From the cell containing the given text, extract its center point as [x, y] coordinate. 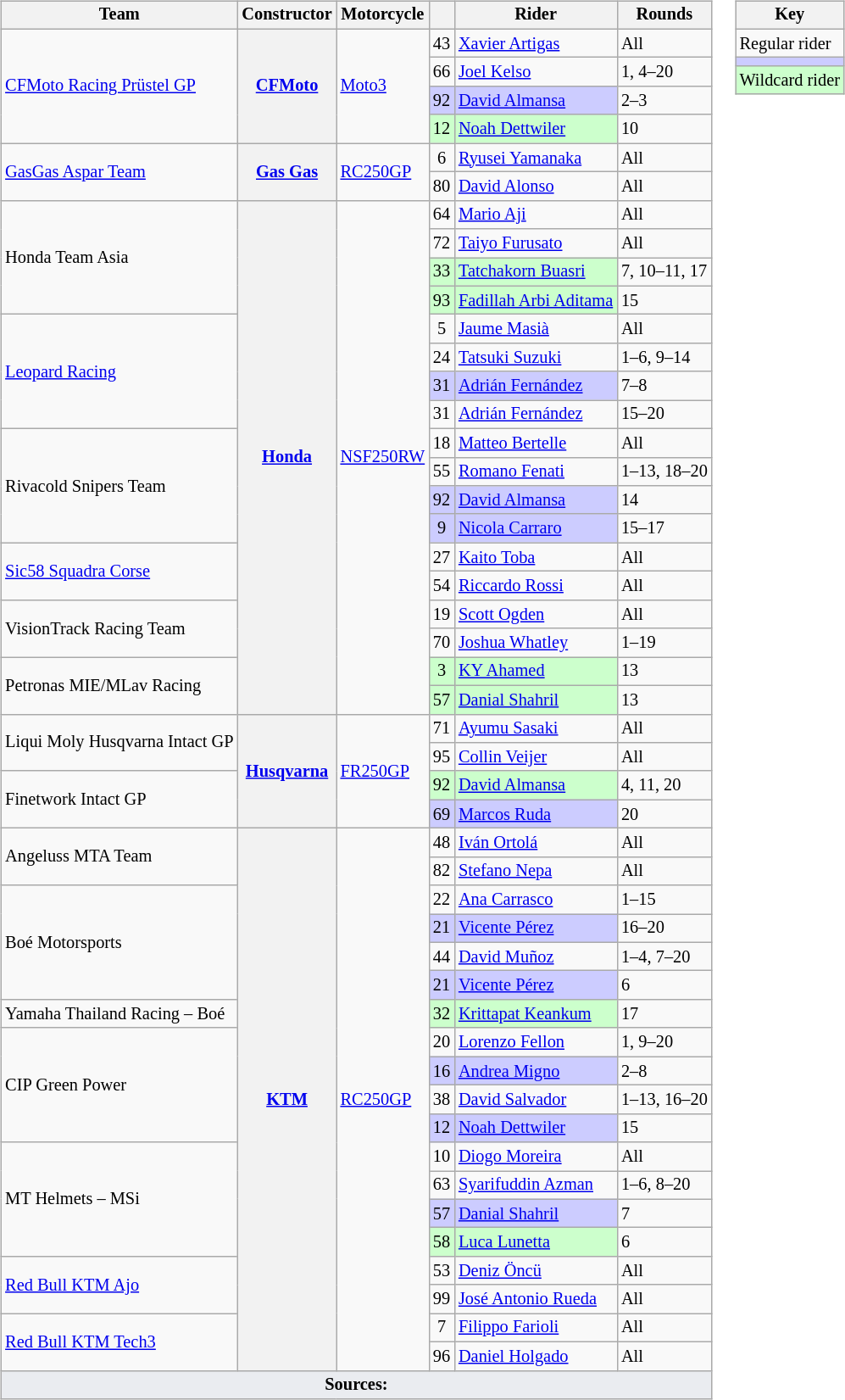
Marcos Ruda [536, 814]
33 [442, 272]
Matteo Bertelle [536, 443]
43 [442, 43]
1–4, 7–20 [664, 957]
David Salvador [536, 1100]
GasGas Aspar Team [119, 171]
Key [790, 15]
KTM [286, 1099]
Stefano Nepa [536, 871]
14 [664, 500]
KY Ahamed [536, 672]
7–8 [664, 386]
Syarifuddin Azman [536, 1185]
FR250GP [383, 772]
CFMoto Racing Prüstel GP [119, 86]
2–3 [664, 101]
Boé Motorsports [119, 943]
58 [442, 1242]
Rivacold Snipers Team [119, 485]
Tatsuki Suzuki [536, 358]
CFMoto [286, 86]
Gas Gas [286, 171]
Nicola Carraro [536, 528]
72 [442, 243]
Sources: [356, 1385]
Diogo Moreira [536, 1157]
Motorcycle [383, 15]
Leopard Racing [119, 371]
Petronas MIE/MLav Racing [119, 685]
MT Helmets – MSi [119, 1199]
93 [442, 300]
1–15 [664, 900]
5 [442, 329]
Mario Aji [536, 215]
Honda Team Asia [119, 258]
Taiyo Furusato [536, 243]
David Alonso [536, 187]
18 [442, 443]
Romano Fenati [536, 471]
24 [442, 358]
Collin Veijer [536, 757]
Lorenzo Fellon [536, 1042]
7, 10–11, 17 [664, 272]
José Antonio Rueda [536, 1299]
Jaume Masià [536, 329]
19 [442, 614]
44 [442, 957]
48 [442, 843]
1, 4–20 [664, 72]
Husqvarna [286, 772]
Rounds [664, 15]
Ana Carrasco [536, 900]
96 [442, 1356]
Xavier Artigas [536, 43]
1–13, 16–20 [664, 1100]
Filippo Farioli [536, 1328]
Regular rider [790, 43]
38 [442, 1100]
Fadillah Arbi Aditama [536, 300]
Joel Kelso [536, 72]
17 [664, 1014]
Honda [286, 457]
71 [442, 728]
Red Bull KTM Ajo [119, 1286]
55 [442, 471]
53 [442, 1271]
16–20 [664, 929]
63 [442, 1185]
80 [442, 187]
99 [442, 1299]
1–6, 8–20 [664, 1185]
Constructor [286, 15]
Kaito Toba [536, 557]
1–19 [664, 643]
Luca Lunetta [536, 1242]
82 [442, 871]
Ryusei Yamanaka [536, 158]
Moto3 [383, 86]
3 [442, 672]
CIP Green Power [119, 1085]
Andrea Migno [536, 1071]
Joshua Whatley [536, 643]
66 [442, 72]
Team [119, 15]
VisionTrack Racing Team [119, 627]
Sic58 Squadra Corse [119, 572]
Finetwork Intact GP [119, 799]
32 [442, 1014]
Tatchakorn Buasri [536, 272]
Iván Ortolá [536, 843]
1–13, 18–20 [664, 471]
Angeluss MTA Team [119, 856]
Daniel Holgado [536, 1356]
Riccardo Rossi [536, 586]
Yamaha Thailand Racing – Boé [119, 1014]
Wildcard rider [790, 81]
Scott Ogden [536, 614]
1–6, 9–14 [664, 358]
2–8 [664, 1071]
27 [442, 557]
9 [442, 528]
Krittapat Keankum [536, 1014]
15–17 [664, 528]
70 [442, 643]
64 [442, 215]
Liqui Moly Husqvarna Intact GP [119, 743]
4, 11, 20 [664, 785]
David Muñoz [536, 957]
Rider [536, 15]
1, 9–20 [664, 1042]
Deniz Öncü [536, 1271]
16 [442, 1071]
69 [442, 814]
95 [442, 757]
Ayumu Sasaki [536, 728]
NSF250RW [383, 457]
54 [442, 586]
22 [442, 900]
Red Bull KTM Tech3 [119, 1341]
15–20 [664, 415]
